Identify which cell holds the provided text, then report its (X, Y) central coordinate. 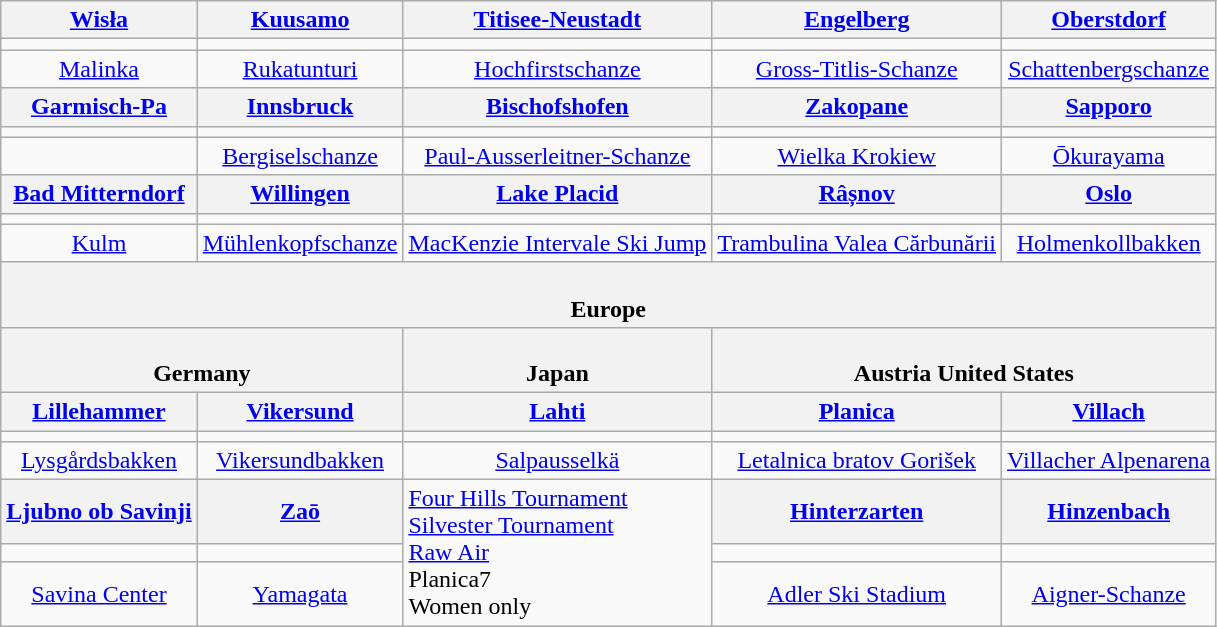
Schattenbergschanze (1109, 69)
MacKenzie Intervale Ski Jump (558, 243)
Holmenkollbakken (1109, 243)
Letalnica bratov Gorišek (857, 461)
Wisła (99, 20)
Ljubno ob Savinji (99, 512)
Mühlenkopfschanze (300, 243)
Kulm (99, 243)
Salpausselkä (558, 461)
Willingen (300, 194)
Oberstdorf (1109, 20)
Villacher Alpenarena (1109, 461)
Four Hills Tournament Silvester Tournament Raw Air Planica7 Women only (558, 553)
Gross-Titlis-Schanze (857, 69)
Malinka (99, 69)
Hinterzarten (857, 512)
Hinzenbach (1109, 512)
Lillehammer (99, 411)
Sapporo (1109, 107)
Zakopane (857, 107)
Aigner-Schanze (1109, 594)
Germany (202, 360)
Adler Ski Stadium (857, 594)
Bad Mitterndorf (99, 194)
Bergiselschanze (300, 156)
Paul-Ausserleitner-Schanze (558, 156)
Vikersundbakken (300, 461)
Wielka Krokiew (857, 156)
Rukatunturi (300, 69)
Lysgårdsbakken (99, 461)
Oslo (1109, 194)
Vikersund (300, 411)
Planica (857, 411)
Austria United States (964, 360)
Râșnov (857, 194)
Titisee-Neustadt (558, 20)
Lake Placid (558, 194)
Engelberg (857, 20)
Kuusamo (300, 20)
Japan (558, 360)
Lahti (558, 411)
Europe (608, 294)
Garmisch-Pa (99, 107)
Zaō (300, 512)
Hochfirstschanze (558, 69)
Trambulina Valea Cărbunării (857, 243)
Savina Center (99, 594)
Yamagata (300, 594)
Villach (1109, 411)
Innsbruck (300, 107)
Ōkurayama (1109, 156)
Bischofshofen (558, 107)
